Detect which cell encompasses the target text, then output its (x, y) center coordinate. 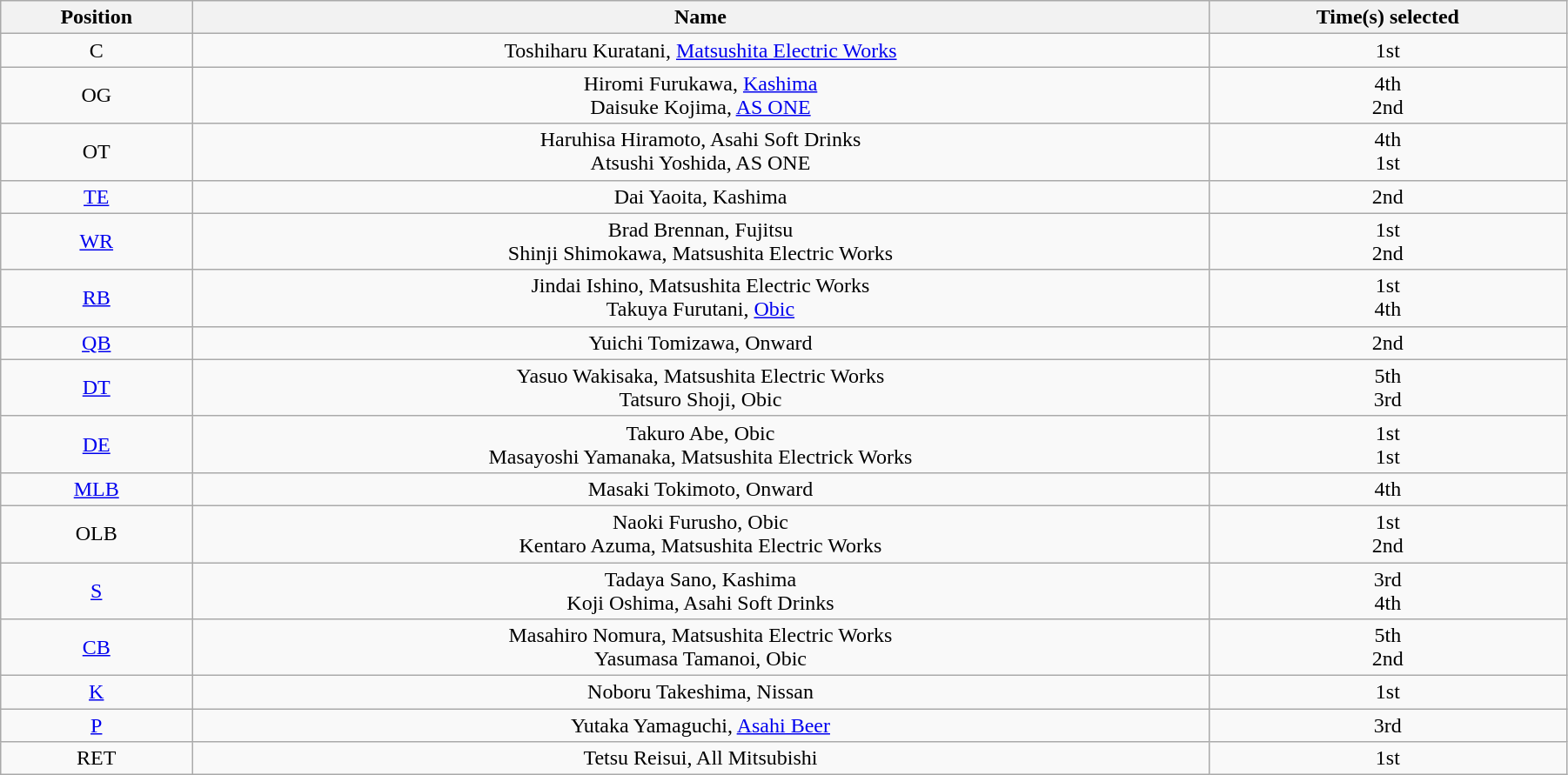
CB (97, 647)
Takuro Abe, ObicMasayoshi Yamanaka, Matsushita Electrick Works (700, 444)
OLB (97, 534)
Noboru Takeshima, Nissan (700, 692)
3rd4th (1387, 590)
Haruhisa Hiramoto, Asahi Soft DrinksAtsushi Yoshida, AS ONE (700, 151)
OT (97, 151)
Dai Yaoita, Kashima (700, 197)
S (97, 590)
Tadaya Sano, KashimaKoji Oshima, Asahi Soft Drinks (700, 590)
1st1st (1387, 444)
Hiromi Furukawa, KashimaDaisuke Kojima, AS ONE (700, 96)
Tetsu Reisui, All Mitsubishi (700, 758)
TE (97, 197)
5th3rd (1387, 388)
Yutaka Yamaguchi, Asahi Beer (700, 725)
Position (97, 17)
K (97, 692)
5th2nd (1387, 647)
3rd (1387, 725)
RB (97, 297)
Time(s) selected (1387, 17)
MLB (97, 489)
DE (97, 444)
4th2nd (1387, 96)
Name (700, 17)
C (97, 50)
RET (97, 758)
Yasuo Wakisaka, Matsushita Electric WorksTatsuro Shoji, Obic (700, 388)
QB (97, 343)
Masahiro Nomura, Matsushita Electric WorksYasumasa Tamanoi, Obic (700, 647)
DT (97, 388)
4th1st (1387, 151)
P (97, 725)
4th (1387, 489)
Masaki Tokimoto, Onward (700, 489)
WR (97, 242)
Toshiharu Kuratani, Matsushita Electric Works (700, 50)
Jindai Ishino, Matsushita Electric WorksTakuya Furutani, Obic (700, 297)
1st4th (1387, 297)
Yuichi Tomizawa, Onward (700, 343)
Naoki Furusho, ObicKentaro Azuma, Matsushita Electric Works (700, 534)
Brad Brennan, FujitsuShinji Shimokawa, Matsushita Electric Works (700, 242)
OG (97, 96)
